Capture the cell that displays the provided text and extract its (x, y) central coordinate. 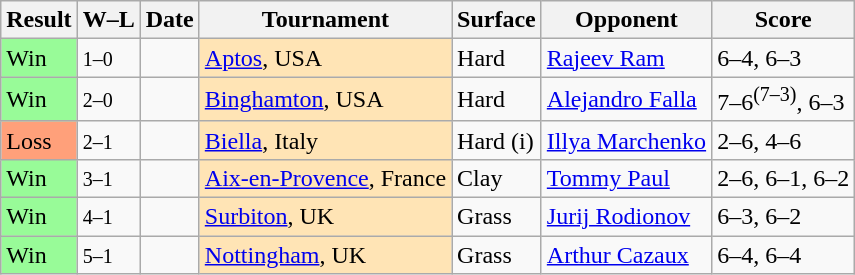
6–4, 6–4 (784, 255)
Surface (497, 20)
Arthur Cazaux (626, 255)
Alejandro Falla (626, 100)
Result (39, 20)
2–0 (108, 100)
Aix-en-Provence, France (325, 178)
2–1 (108, 140)
Tournament (325, 20)
Date (170, 20)
4–1 (108, 217)
Nottingham, UK (325, 255)
7–6(7–3), 6–3 (784, 100)
6–3, 6–2 (784, 217)
Score (784, 20)
Opponent (626, 20)
Biella, Italy (325, 140)
3–1 (108, 178)
2–6, 6–1, 6–2 (784, 178)
Tommy Paul (626, 178)
5–1 (108, 255)
1–0 (108, 58)
Jurij Rodionov (626, 217)
Aptos, USA (325, 58)
6–4, 6–3 (784, 58)
Clay (497, 178)
Binghamton, USA (325, 100)
Illya Marchenko (626, 140)
Loss (39, 140)
W–L (108, 20)
Hard (i) (497, 140)
2–6, 4–6 (784, 140)
Surbiton, UK (325, 217)
Rajeev Ram (626, 58)
